Output the (X, Y) coordinate of the center of the cell containing the given text.  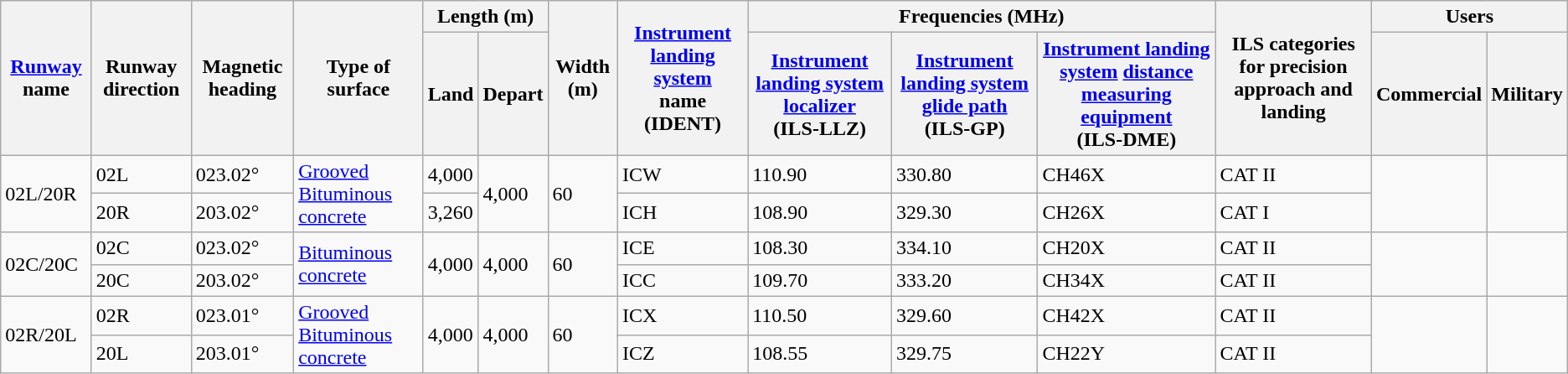
Magnetic heading (243, 78)
ICW (682, 174)
110.50 (820, 315)
ICC (682, 280)
Bituminous concrete (358, 264)
ICH (682, 213)
330.80 (964, 174)
02L (141, 174)
108.55 (820, 354)
108.30 (820, 248)
ICX (682, 315)
ICZ (682, 354)
CH22Y (1127, 354)
ILS categories for precision approach and landing (1293, 78)
02R/20L (47, 335)
Length (m) (486, 17)
Users (1469, 17)
20L (141, 354)
CH20X (1127, 248)
Type of surface (358, 78)
ICE (682, 248)
Runway direction (141, 78)
108.90 (820, 213)
20C (141, 280)
329.75 (964, 354)
Instrument landing system glide path(ILS-GP) (964, 94)
329.30 (964, 213)
CH46X (1127, 174)
02R (141, 315)
Land (451, 94)
Instrument landing system localizer(ILS-LLZ) (820, 94)
CH26X (1127, 213)
333.20 (964, 280)
20R (141, 213)
Runway name (47, 78)
Depart (513, 94)
110.90 (820, 174)
Commercial (1429, 94)
02C (141, 248)
023.01° (243, 315)
329.60 (964, 315)
Width (m) (583, 78)
334.10 (964, 248)
CH42X (1127, 315)
Instrument landing system distance measuring equipment(ILS-DME) (1127, 94)
02L/20R (47, 194)
CAT I (1293, 213)
Instrument landing systemname(IDENT) (682, 78)
Military (1528, 94)
CH34X (1127, 280)
109.70 (820, 280)
203.01° (243, 354)
Frequencies (MHz) (982, 17)
3,260 (451, 213)
02C/20C (47, 264)
